Locate the cell with the specified text and output its [X, Y] center coordinate. 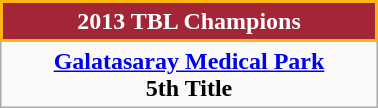
Galatasaray Medical Park5th Title [189, 74]
2013 TBL Champions [189, 22]
